From the cell containing the given text, extract its center point as [x, y] coordinate. 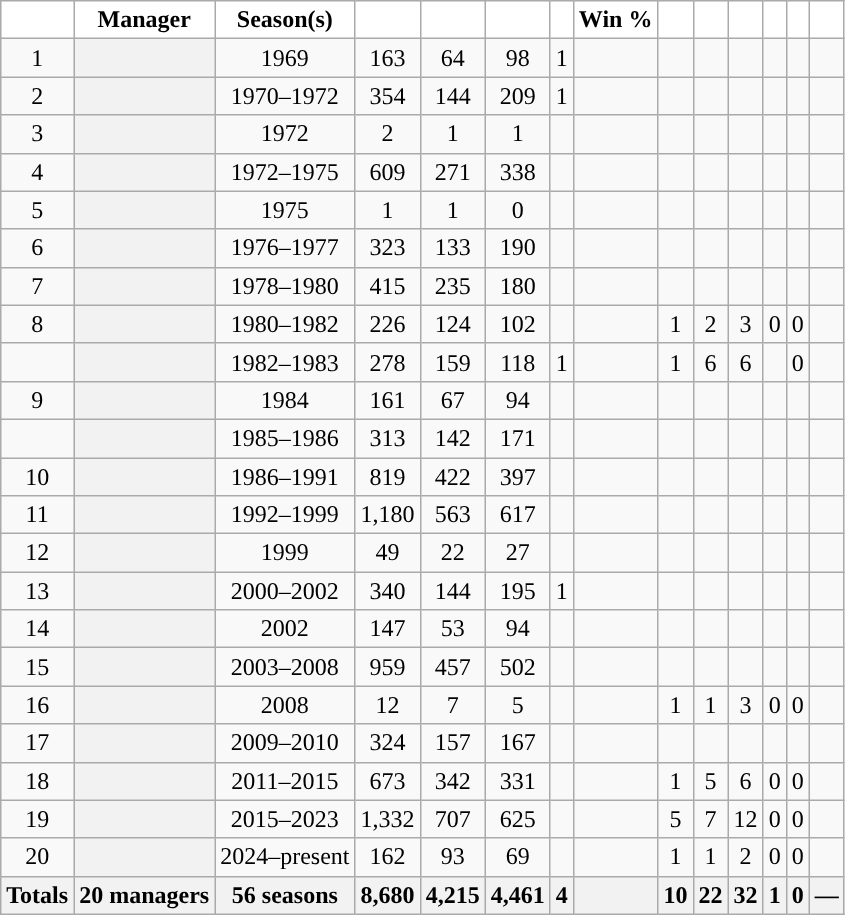
171 [518, 438]
Totals [38, 895]
2015–2023 [285, 819]
1982–1983 [285, 362]
617 [518, 515]
2009–2010 [285, 743]
1969 [285, 58]
1986–1991 [285, 477]
340 [388, 591]
49 [388, 553]
1992–1999 [285, 515]
124 [452, 324]
Win % [616, 20]
15 [38, 667]
14 [38, 629]
278 [388, 362]
1,180 [388, 515]
397 [518, 477]
324 [388, 743]
563 [452, 515]
19 [38, 819]
502 [518, 667]
226 [388, 324]
342 [452, 781]
313 [388, 438]
162 [388, 857]
64 [452, 58]
8,680 [388, 895]
161 [388, 400]
133 [452, 248]
1999 [285, 553]
11 [38, 515]
2000–2002 [285, 591]
67 [452, 400]
190 [518, 248]
18 [38, 781]
271 [452, 172]
27 [518, 553]
102 [518, 324]
2002 [285, 629]
93 [452, 857]
819 [388, 477]
17 [38, 743]
2008 [285, 705]
1980–1982 [285, 324]
1976–1977 [285, 248]
157 [452, 743]
163 [388, 58]
13 [38, 591]
167 [518, 743]
1,332 [388, 819]
331 [518, 781]
457 [452, 667]
422 [452, 477]
2024–present [285, 857]
959 [388, 667]
Manager [144, 20]
118 [518, 362]
53 [452, 629]
1975 [285, 210]
142 [452, 438]
56 seasons [285, 895]
69 [518, 857]
1985–1986 [285, 438]
2011–2015 [285, 781]
98 [518, 58]
235 [452, 286]
673 [388, 781]
625 [518, 819]
1978–1980 [285, 286]
2003–2008 [285, 667]
Season(s) [285, 20]
209 [518, 96]
1984 [285, 400]
1972 [285, 134]
323 [388, 248]
— [826, 895]
415 [388, 286]
180 [518, 286]
195 [518, 591]
20 managers [144, 895]
707 [452, 819]
4,215 [452, 895]
159 [452, 362]
4,461 [518, 895]
8 [38, 324]
1970–1972 [285, 96]
338 [518, 172]
16 [38, 705]
354 [388, 96]
32 [746, 895]
1972–1975 [285, 172]
609 [388, 172]
9 [38, 400]
147 [388, 629]
20 [38, 857]
